Scan for the cell matching the given text and deliver its (X, Y) coordinate at center. 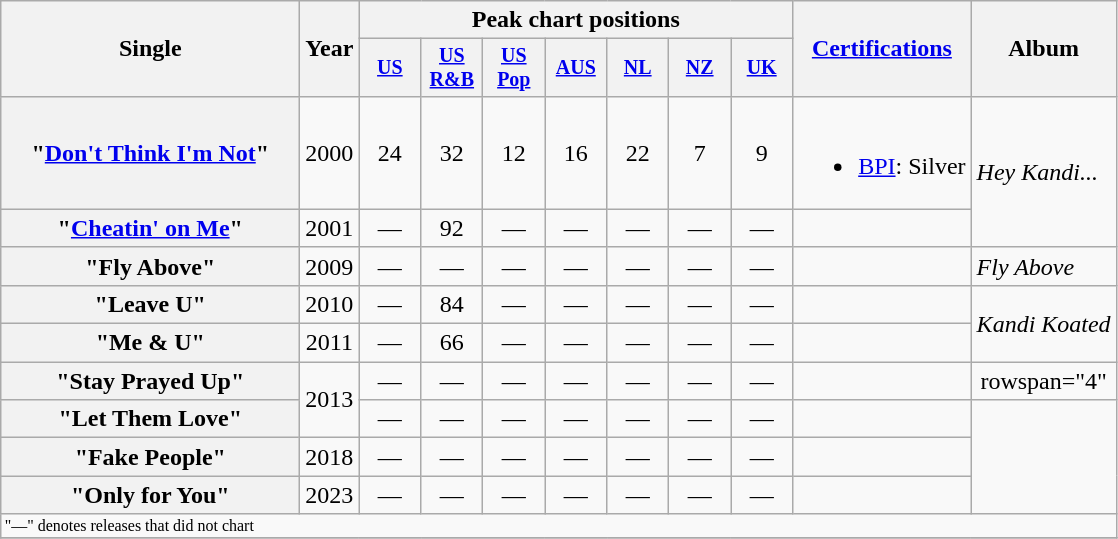
22 (638, 152)
"—" denotes releases that did not chart (558, 526)
NL (638, 68)
2010 (330, 304)
2023 (330, 495)
"Stay Prayed Up" (150, 381)
"Leave U" (150, 304)
Hey Kandi... (1044, 172)
NZ (700, 68)
84 (452, 304)
"Fake People" (150, 457)
2011 (330, 343)
Certifications (882, 49)
"Don't Think I'm Not" (150, 152)
2001 (330, 228)
7 (700, 152)
12 (514, 152)
2000 (330, 152)
Single (150, 49)
US R&B (452, 68)
16 (576, 152)
Fly Above (1044, 266)
"Fly Above" (150, 266)
2013 (330, 400)
AUS (576, 68)
66 (452, 343)
"Let Them Love" (150, 419)
9 (762, 152)
"Cheatin' on Me" (150, 228)
"Only for You" (150, 495)
2018 (330, 457)
24 (390, 152)
Kandi Koated (1044, 323)
Album (1044, 49)
Year (330, 49)
"Me & U" (150, 343)
32 (452, 152)
2009 (330, 266)
92 (452, 228)
BPI: Silver (882, 152)
UK (762, 68)
US (390, 68)
rowspan="4" (1044, 381)
US Pop (514, 68)
Peak chart positions (576, 20)
